Detect which cell encompasses the target text, then output its [x, y] center coordinate. 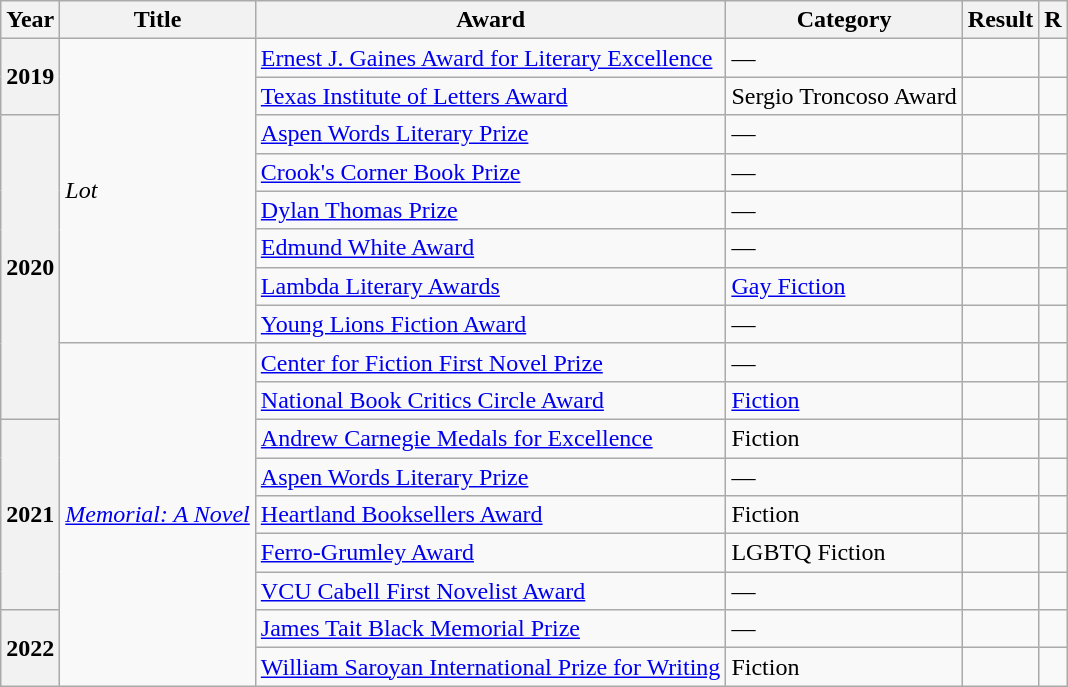
William Saroyan International Prize for Writing [490, 667]
Ferro-Grumley Award [490, 553]
Memorial: A Novel [158, 514]
Texas Institute of Letters Award [490, 96]
Lot [158, 191]
Dylan Thomas Prize [490, 210]
2022 [30, 648]
Title [158, 20]
National Book Critics Circle Award [490, 400]
Lambda Literary Awards [490, 286]
Young Lions Fiction Award [490, 324]
Crook's Corner Book Prize [490, 172]
2021 [30, 514]
LGBTQ Fiction [844, 553]
Center for Fiction First Novel Prize [490, 362]
Ernest J. Gaines Award for Literary Excellence [490, 58]
VCU Cabell First Novelist Award [490, 591]
James Tait Black Memorial Prize [490, 629]
2019 [30, 77]
Result [1000, 20]
Heartland Booksellers Award [490, 515]
R [1053, 20]
Category [844, 20]
Edmund White Award [490, 248]
Sergio Troncoso Award [844, 96]
Year [30, 20]
Andrew Carnegie Medals for Excellence [490, 438]
2020 [30, 267]
Gay Fiction [844, 286]
Award [490, 20]
